Detect which cell encompasses the target text, then output its [X, Y] center coordinate. 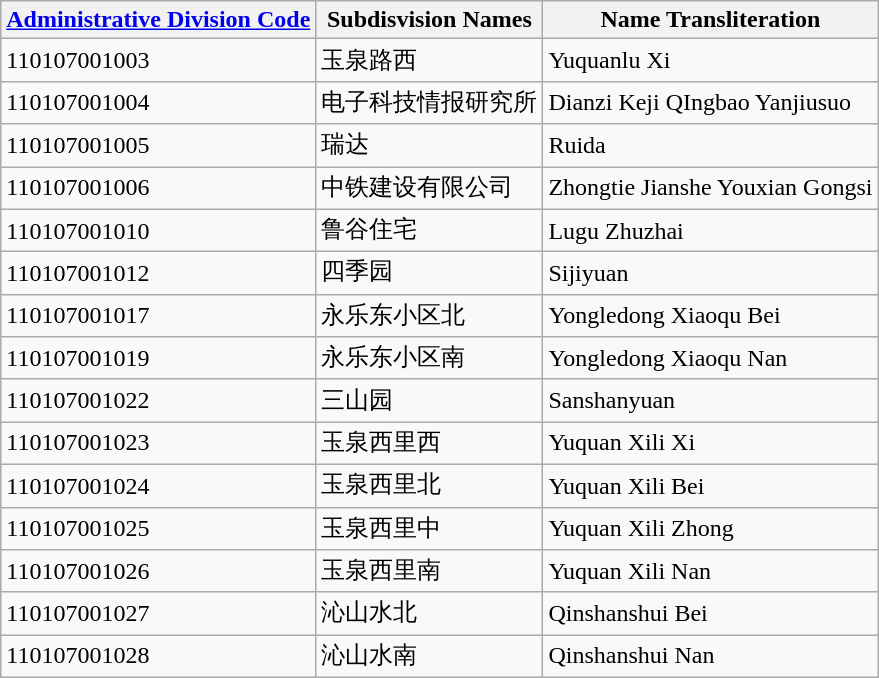
Yuquan Xili Xi [710, 444]
沁山水南 [430, 656]
110107001026 [158, 572]
中铁建设有限公司 [430, 188]
110107001028 [158, 656]
永乐东小区北 [430, 316]
Qinshanshui Bei [710, 614]
Dianzi Keji QIngbao Yanjiusuo [710, 102]
110107001023 [158, 444]
玉泉西里中 [430, 528]
永乐东小区南 [430, 358]
110107001012 [158, 274]
玉泉西里北 [430, 486]
玉泉路西 [430, 60]
Yuquan Xili Bei [710, 486]
三山园 [430, 400]
110107001003 [158, 60]
Sijiyuan [710, 274]
110107001019 [158, 358]
四季园 [430, 274]
Name Transliteration [710, 20]
Yongledong Xiaoqu Nan [710, 358]
110107001006 [158, 188]
鲁谷住宅 [430, 230]
Lugu Zhuzhai [710, 230]
110107001024 [158, 486]
玉泉西里南 [430, 572]
Yuquanlu Xi [710, 60]
玉泉西里西 [430, 444]
Yuquan Xili Nan [710, 572]
Subdisvision Names [430, 20]
110107001027 [158, 614]
Sanshanyuan [710, 400]
Qinshanshui Nan [710, 656]
110107001022 [158, 400]
110107001025 [158, 528]
110107001017 [158, 316]
110107001010 [158, 230]
Yuquan Xili Zhong [710, 528]
110107001005 [158, 146]
Administrative Division Code [158, 20]
电子科技情报研究所 [430, 102]
瑞达 [430, 146]
Yongledong Xiaoqu Bei [710, 316]
110107001004 [158, 102]
沁山水北 [430, 614]
Zhongtie Jianshe Youxian Gongsi [710, 188]
Ruida [710, 146]
